From the cell containing the given text, extract its center point as [X, Y] coordinate. 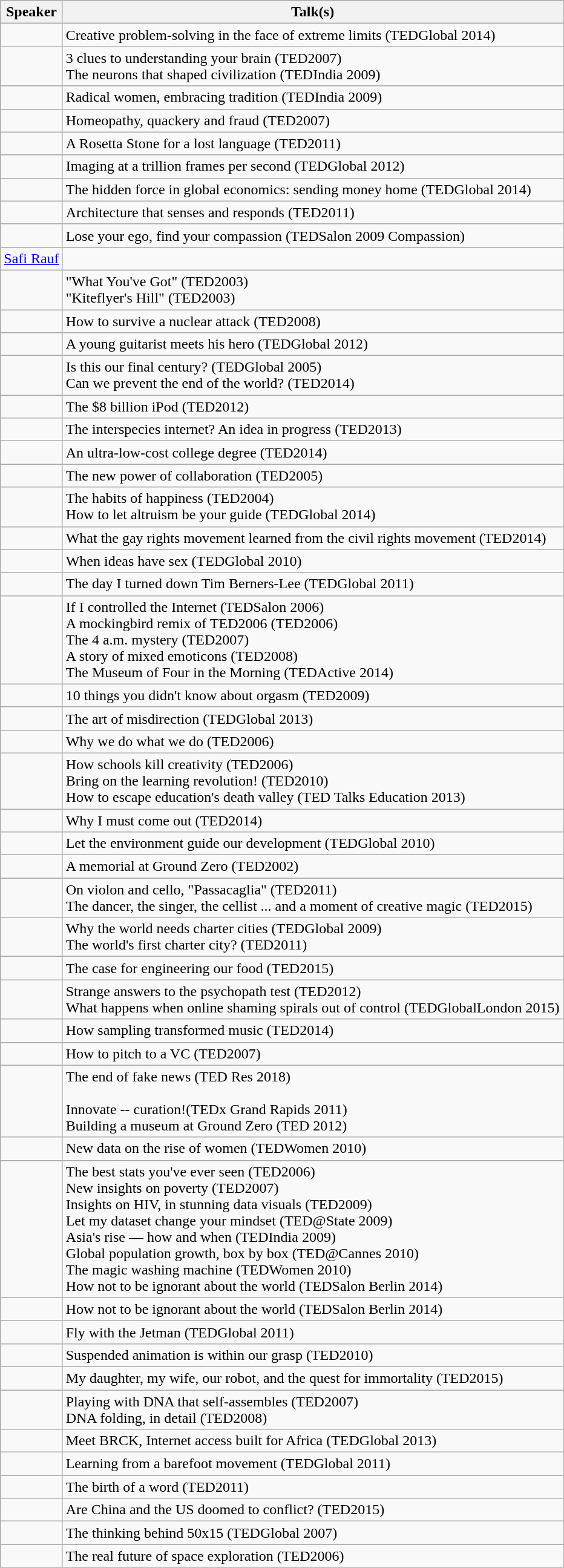
The $8 billion iPod (TED2012) [312, 407]
The new power of collaboration (TED2005) [312, 476]
A memorial at Ground Zero (TED2002) [312, 867]
The thinking behind 50x15 (TEDGlobal 2007) [312, 1533]
The case for engineering our food (TED2015) [312, 968]
The real future of space exploration (TED2006) [312, 1556]
The end of fake news (TED Res 2018)Innovate -- curation!(TEDx Grand Rapids 2011)Building a museum at Ground Zero (TED 2012) [312, 1101]
Fly with the Jetman (TEDGlobal 2011) [312, 1332]
Why we do what we do (TED2006) [312, 741]
Why the world needs charter cities (TEDGlobal 2009) The world's first charter city? (TED2011) [312, 937]
A Rosetta Stone for a lost language (TED2011) [312, 143]
The birth of a word (TED2011) [312, 1487]
Homeopathy, quackery and fraud (TED2007) [312, 120]
Architecture that senses and responds (TED2011) [312, 212]
Is this our final century? (TEDGlobal 2005) Can we prevent the end of the world? (TED2014) [312, 375]
New data on the rise of women (TEDWomen 2010) [312, 1149]
The habits of happiness (TED2004) How to let altruism be your guide (TEDGlobal 2014) [312, 507]
How to survive a nuclear attack (TED2008) [312, 321]
Why I must come out (TED2014) [312, 820]
Playing with DNA that self-assembles (TED2007) DNA folding, in detail (TED2008) [312, 1409]
How schools kill creativity (TED2006) Bring on the learning revolution! (TED2010) How to escape education's death valley (TED Talks Education 2013) [312, 781]
Meet BRCK, Internet access built for Africa (TEDGlobal 2013) [312, 1441]
3 clues to understanding your brain (TED2007) The neurons that shaped civilization (TEDIndia 2009) [312, 67]
Let the environment guide our development (TEDGlobal 2010) [312, 844]
The hidden force in global economics: sending money home (TEDGlobal 2014) [312, 189]
Learning from a barefoot movement (TEDGlobal 2011) [312, 1464]
How to pitch to a VC (TED2007) [312, 1054]
My daughter, my wife, our robot, and the quest for immortality (TED2015) [312, 1378]
The art of misdirection (TEDGlobal 2013) [312, 718]
What the gay rights movement learned from the civil rights movement (TED2014) [312, 538]
Radical women, embracing tradition (TEDIndia 2009) [312, 97]
On violon and cello, "Passacaglia" (TED2011) The dancer, the singer, the cellist ... and a moment of creative magic (TED2015) [312, 898]
An ultra-low-cost college degree (TED2014) [312, 453]
"What You've Got" (TED2003) "Kiteflyer's Hill" (TED2003) [312, 289]
When ideas have sex (TEDGlobal 2010) [312, 561]
The interspecies internet? An idea in progress (TED2013) [312, 430]
Are China and the US doomed to conflict? (TED2015) [312, 1510]
Talk(s) [312, 12]
The day I turned down Tim Berners-Lee (TEDGlobal 2011) [312, 584]
Suspended animation is within our grasp (TED2010) [312, 1355]
Imaging at a trillion frames per second (TEDGlobal 2012) [312, 166]
Safi Rauf [31, 258]
Creative problem-solving in the face of extreme limits (TEDGlobal 2014) [312, 35]
How sampling transformed music (TED2014) [312, 1031]
A young guitarist meets his hero (TEDGlobal 2012) [312, 344]
Lose your ego, find your compassion (TEDSalon 2009 Compassion) [312, 235]
Strange answers to the psychopath test (TED2012) What happens when online shaming spirals out of control (TEDGlobalLondon 2015) [312, 1000]
Speaker [31, 12]
How not to be ignorant about the world (TEDSalon Berlin 2014) [312, 1309]
10 things you didn't know about orgasm (TED2009) [312, 695]
